Find where the given text appears and provide that cell's center as [x, y] coordinate. 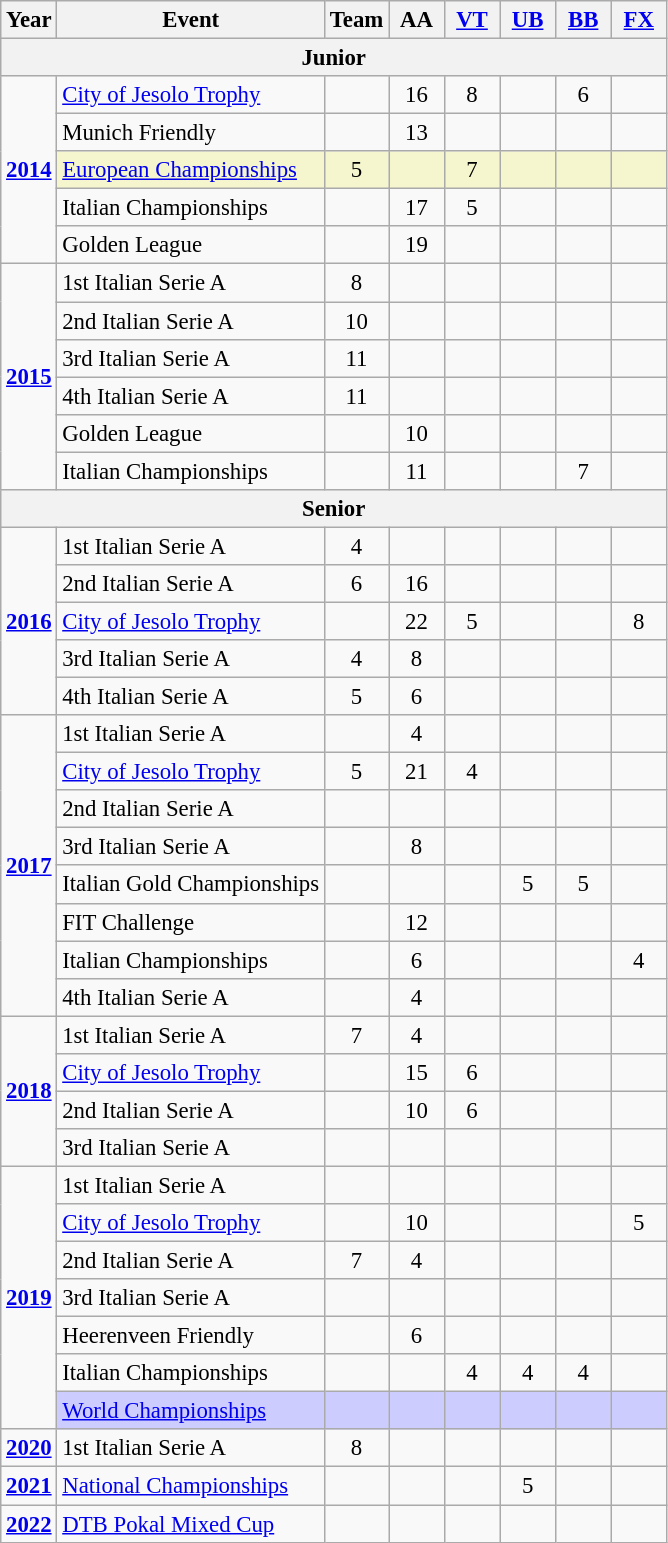
15 [417, 1073]
Junior [334, 58]
17 [417, 208]
UB [528, 20]
2016 [29, 621]
World Championships [191, 1411]
AA [417, 20]
Senior [334, 509]
FIT Challenge [191, 922]
22 [417, 621]
2019 [29, 1298]
DTB Pokal Mixed Cup [191, 1524]
2022 [29, 1524]
19 [417, 245]
National Championships [191, 1486]
2020 [29, 1449]
2017 [29, 866]
VT [472, 20]
Year [29, 20]
2018 [29, 1091]
Munich Friendly [191, 133]
12 [417, 922]
2015 [29, 377]
13 [417, 133]
Event [191, 20]
Team [356, 20]
Heerenveen Friendly [191, 1336]
21 [417, 772]
FX [639, 20]
2021 [29, 1486]
European Championships [191, 170]
BB [583, 20]
Italian Gold Championships [191, 885]
2014 [29, 170]
